Pinpoint the cell where the given text exists, returning its [X, Y] midpoint coordinate. 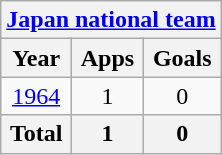
Year [36, 58]
1964 [36, 96]
Goals [182, 58]
Japan national team [111, 20]
Total [36, 134]
Apps [108, 58]
